Determine the (X, Y) coordinate at the center of the cell enclosing the given text.  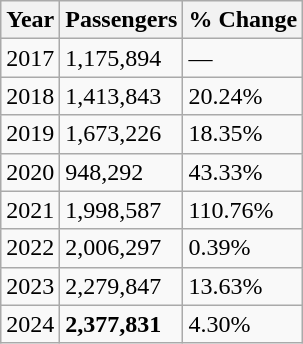
0.39% (243, 248)
2019 (30, 134)
Passengers (122, 20)
2023 (30, 286)
2024 (30, 324)
1,413,843 (122, 96)
% Change (243, 20)
2,279,847 (122, 286)
20.24% (243, 96)
1,175,894 (122, 58)
2022 (30, 248)
— (243, 58)
13.63% (243, 286)
2020 (30, 172)
2,006,297 (122, 248)
2021 (30, 210)
Year (30, 20)
2,377,831 (122, 324)
2018 (30, 96)
1,998,587 (122, 210)
1,673,226 (122, 134)
43.33% (243, 172)
2017 (30, 58)
948,292 (122, 172)
4.30% (243, 324)
18.35% (243, 134)
110.76% (243, 210)
